Locate the cell with the specified text and output its (x, y) center coordinate. 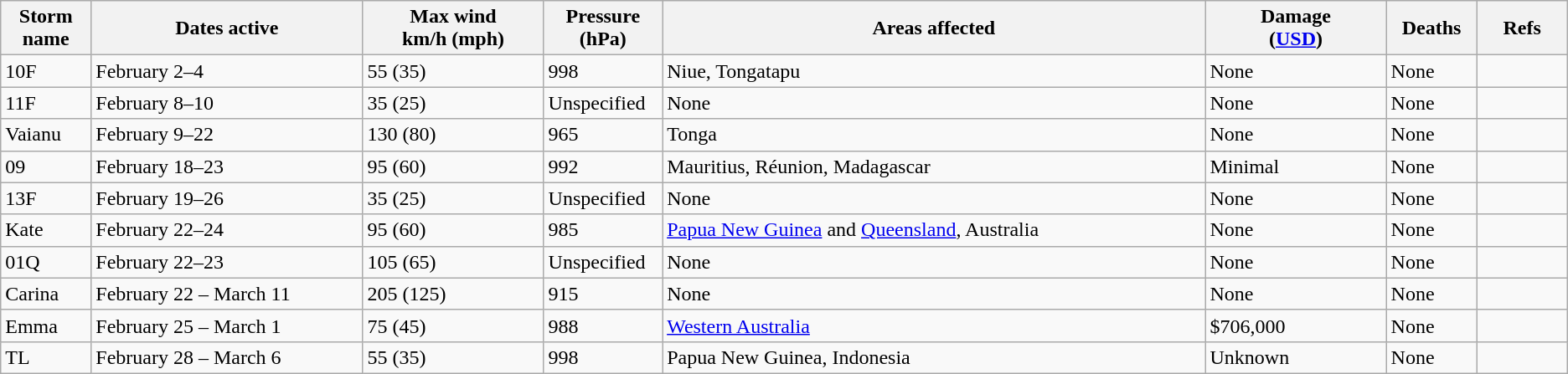
992 (603, 167)
Kate (46, 230)
205 (125) (453, 294)
February 19–26 (227, 198)
985 (603, 230)
Mauritius, Réunion, Madagascar (934, 167)
February 22 – March 11 (227, 294)
February 25 – March 1 (227, 325)
Damage(USD) (1296, 28)
$706,000 (1296, 325)
Tonga (934, 135)
Western Australia (934, 325)
Niue, Tongatapu (934, 71)
09 (46, 167)
February 18–23 (227, 167)
February 22–23 (227, 262)
Max windkm/h (mph) (453, 28)
Areas affected (934, 28)
February 8–10 (227, 103)
Carina (46, 294)
February 9–22 (227, 135)
11F (46, 103)
105 (65) (453, 262)
75 (45) (453, 325)
Deaths (1431, 28)
915 (603, 294)
10F (46, 71)
Dates active (227, 28)
February 28 – March 6 (227, 357)
01Q (46, 262)
988 (603, 325)
Vaianu (46, 135)
February 22–24 (227, 230)
February 2–4 (227, 71)
Storm name (46, 28)
Papua New Guinea, Indonesia (934, 357)
Refs (1522, 28)
13F (46, 198)
Minimal (1296, 167)
Emma (46, 325)
965 (603, 135)
Unknown (1296, 357)
130 (80) (453, 135)
Papua New Guinea and Queensland, Australia (934, 230)
Pressure(hPa) (603, 28)
TL (46, 357)
